Pinpoint the cell where the given text exists, returning its [x, y] midpoint coordinate. 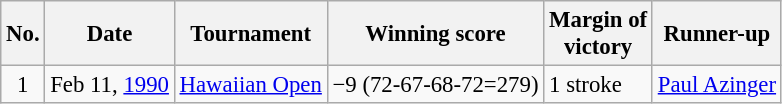
Paul Azinger [716, 85]
Tournament [250, 34]
−9 (72-67-68-72=279) [436, 85]
No. [23, 34]
Runner-up [716, 34]
Margin ofvictory [598, 34]
Winning score [436, 34]
Feb 11, 1990 [110, 85]
1 [23, 85]
Date [110, 34]
1 stroke [598, 85]
Hawaiian Open [250, 85]
